Provide the [x, y] coordinate of the cell's center where the given text is located.  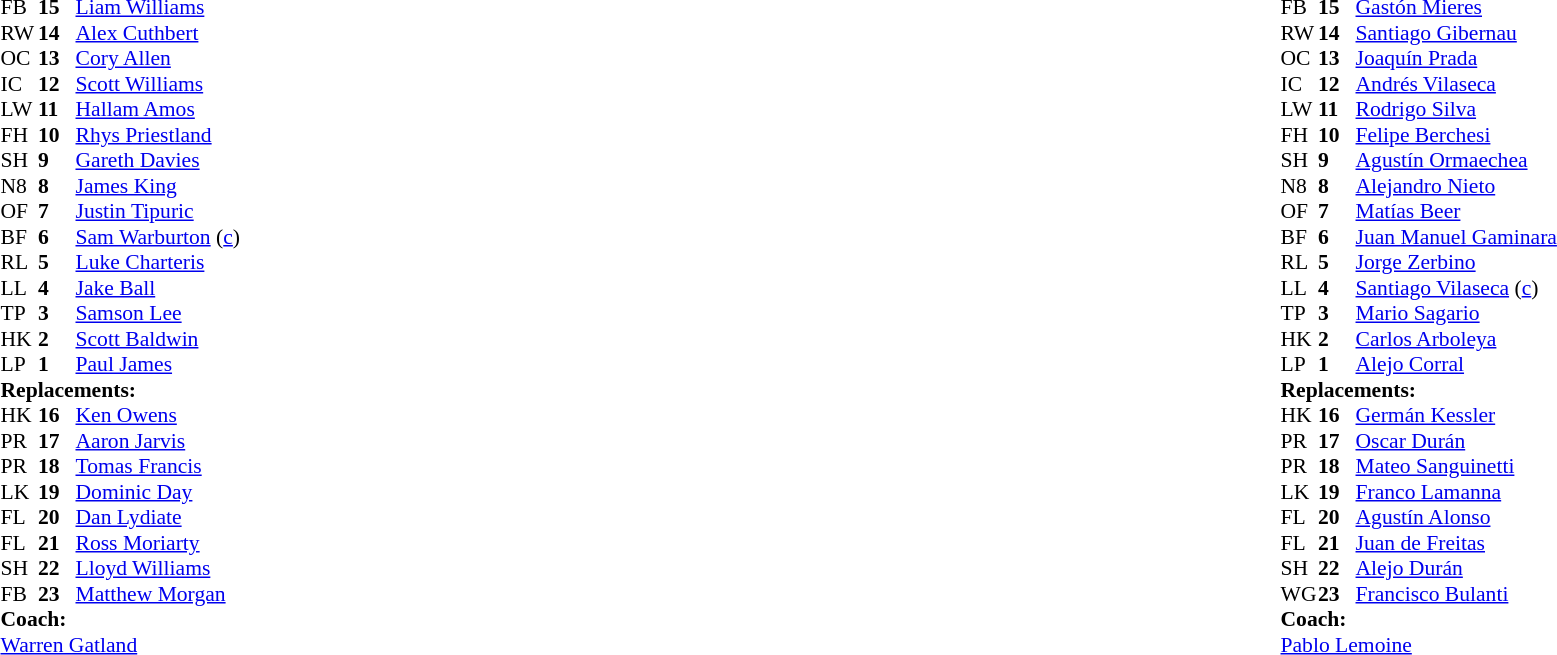
Mateo Sanguinetti [1456, 467]
Felipe Berchesi [1456, 135]
Tomas Francis [158, 467]
Justin Tipuric [158, 211]
Juan Manuel Gaminara [1456, 237]
Ken Owens [158, 415]
WG [1300, 594]
Oscar Durán [1456, 441]
Rhys Priestland [158, 135]
Jorge Zerbino [1456, 263]
Joaquín Prada [1456, 59]
Juan de Freitas [1456, 543]
Mario Sagario [1456, 313]
Alejo Corral [1456, 365]
Agustín Ormaechea [1456, 161]
Rodrigo Silva [1456, 109]
Franco Lamanna [1456, 492]
Germán Kessler [1456, 415]
Cory Allen [158, 59]
Luke Charteris [158, 263]
Lloyd Williams [158, 569]
Hallam Amos [158, 109]
Santiago Gibernau [1456, 33]
Gareth Davies [158, 161]
Francisco Bulanti [1456, 594]
FB [19, 594]
Carlos Arboleya [1456, 339]
Scott Williams [158, 84]
Andrés Vilaseca [1456, 84]
Jake Ball [158, 288]
Aaron Jarvis [158, 441]
Alejo Durán [1456, 569]
Santiago Vilaseca (c) [1456, 288]
Alejandro Nieto [1456, 186]
Ross Moriarty [158, 543]
Samson Lee [158, 313]
Paul James [158, 365]
Matthew Morgan [158, 594]
Matías Beer [1456, 211]
Agustín Alonso [1456, 517]
Dominic Day [158, 492]
Scott Baldwin [158, 339]
Alex Cuthbert [158, 33]
James King [158, 186]
Dan Lydiate [158, 517]
Sam Warburton (c) [158, 237]
